Detect which cell encompasses the target text, then output its [X, Y] center coordinate. 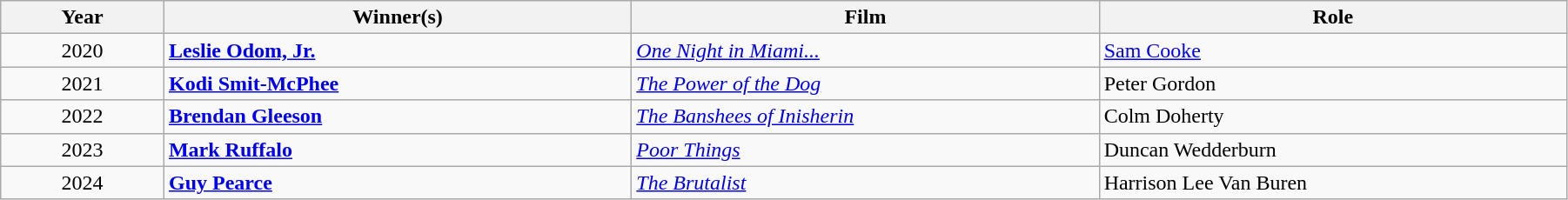
2023 [83, 150]
Year [83, 17]
One Night in Miami... [865, 50]
The Power of the Dog [865, 83]
2021 [83, 83]
Mark Ruffalo [397, 150]
Role [1333, 17]
Kodi Smit-McPhee [397, 83]
Peter Gordon [1333, 83]
2024 [83, 183]
Colm Doherty [1333, 117]
Harrison Lee Van Buren [1333, 183]
2022 [83, 117]
Leslie Odom, Jr. [397, 50]
Sam Cooke [1333, 50]
Brendan Gleeson [397, 117]
2020 [83, 50]
Guy Pearce [397, 183]
The Banshees of Inisherin [865, 117]
Film [865, 17]
The Brutalist [865, 183]
Poor Things [865, 150]
Winner(s) [397, 17]
Duncan Wedderburn [1333, 150]
